Provide the [X, Y] coordinate of the cell's center where the given text is located.  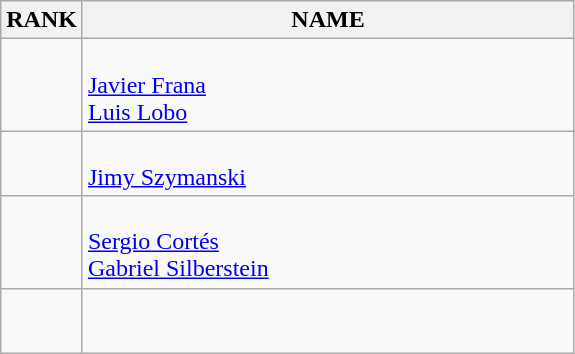
Jimy Szymanski [328, 164]
NAME [328, 20]
Sergio CortésGabriel Silberstein [328, 242]
Javier FranaLuis Lobo [328, 85]
RANK [42, 20]
